For the text-containing cell, return its midpoint in (x, y) coordinate format. 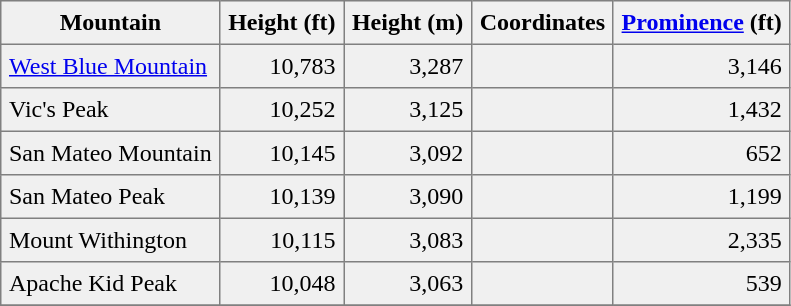
3,125 (408, 110)
Apache Kid Peak (110, 284)
1,432 (702, 110)
3,063 (408, 284)
652 (702, 153)
10,115 (282, 240)
3,146 (702, 66)
10,048 (282, 284)
3,287 (408, 66)
Vic's Peak (110, 110)
3,092 (408, 153)
1,199 (702, 197)
3,090 (408, 197)
Height (ft) (282, 23)
Coordinates (542, 23)
San Mateo Mountain (110, 153)
Height (m) (408, 23)
3,083 (408, 240)
Mount Withington (110, 240)
10,252 (282, 110)
10,145 (282, 153)
Mountain (110, 23)
West Blue Mountain (110, 66)
539 (702, 284)
2,335 (702, 240)
10,783 (282, 66)
10,139 (282, 197)
San Mateo Peak (110, 197)
Prominence (ft) (702, 23)
